Extract the (X, Y) coordinate from the center of the cell holding the provided text.  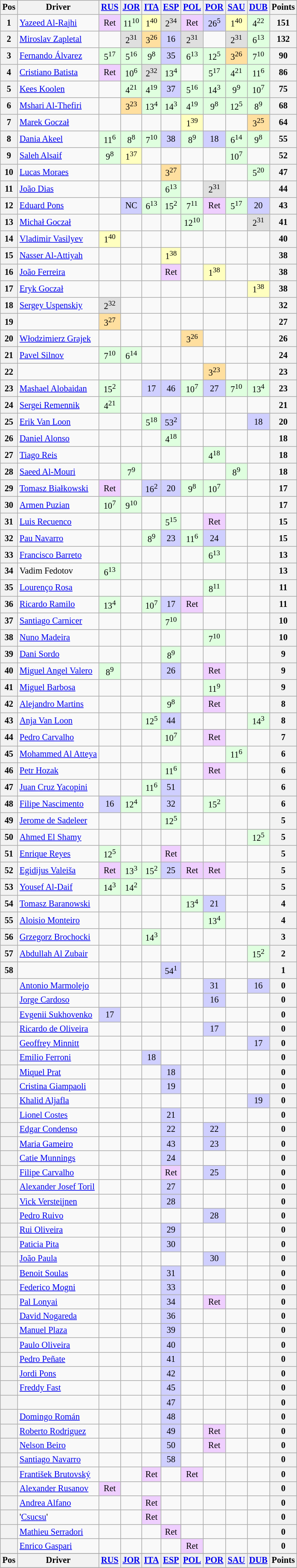
Ahmed El Shamy (58, 837)
Khalid Aljafla (58, 1101)
Vladimir Vasilyev (58, 239)
Cristina Giampaoli (58, 1087)
Aloisio Monteiro (58, 920)
Alexander Rusanov (58, 1489)
142 (131, 887)
Lourenço Rosa (58, 588)
Edgar Condenso (58, 1130)
Andrea Alfano (58, 1503)
Daniel Alonso (58, 439)
137 (131, 155)
Lionel Costes (58, 1115)
53 (9, 887)
František Brutovský (58, 1474)
Yazeed Al-Rajhi (58, 23)
Mashael Alobaidan (58, 388)
Pedro Carvalho (58, 737)
265 (214, 23)
75 (283, 90)
Saleh Alsaif (58, 155)
541 (171, 971)
54 (9, 904)
99 (236, 90)
Evgenii Sukhovenko (58, 1014)
520 (259, 172)
711 (192, 206)
Tomasz Baranowski (58, 904)
Filipe Carvalho (58, 1173)
Marek Goczał (58, 123)
133 (131, 871)
Petr Hozak (58, 771)
Mshari Al-Thefiri (58, 106)
Michał Goczał (58, 222)
68 (283, 106)
90 (283, 56)
Miquel Prat (58, 1072)
Emilio Ferroni (58, 1058)
132 (283, 39)
Maria Gameiro (58, 1144)
David Nogareda (58, 1316)
João Ferreira (58, 272)
Paulo Oliveira (58, 1345)
Federico Mogni (58, 1288)
Alexander Josef Toril (58, 1187)
325 (259, 123)
Armen Puzian (58, 504)
Filipe Nascimento (58, 804)
Roberto Rodriguez (58, 1431)
NC (131, 206)
Dani Sordo (58, 655)
Miroslav Zapletal (58, 39)
14 (9, 239)
Dania Akeel (58, 139)
Nuno Madeira (58, 638)
532 (171, 422)
1210 (192, 222)
Pal Lonyai (58, 1302)
811 (214, 588)
151 (283, 23)
Lucas Moraes (58, 172)
Jordi Pons (58, 1374)
Sergey Uspenskiy (58, 306)
Antonio Marmolejo (58, 986)
79 (131, 472)
Sergei Remennik (58, 405)
162 (151, 488)
86 (283, 73)
Włodzimierz Grajek (58, 339)
'Csucsu' (58, 1517)
Enrique Reyes (58, 854)
Geoffrey Minnitt (58, 1043)
Juan Cruz Yacopini (58, 788)
Grzegorz Brochocki (58, 937)
Mohammed Al Atteya (58, 755)
Luis Recuenco (58, 522)
Tomasz Białkowski (58, 488)
Alejandro Martins (58, 704)
Enrico Gaspari (58, 1546)
Saeed Al-Mouri (58, 472)
Rui Oliveira (58, 1230)
Pau Navarro (58, 538)
56 (9, 937)
Egidijus Valeiša (58, 871)
Abdullah Al Zubair (58, 953)
Vick Versteijnen (58, 1201)
Fernando Álvarez (58, 56)
Vadim Fedotov (58, 571)
Cristiano Batista (58, 73)
Pavel Silnov (58, 355)
Nelson Beiro (58, 1446)
Domingo Román (58, 1417)
Pedro Ruivo (58, 1216)
Freddy Fast (58, 1388)
Catie Munnings (58, 1158)
124 (131, 804)
João Paula (58, 1259)
Ricardo Ramilo (58, 604)
Ricardo de Oliveira (58, 1029)
57 (9, 953)
Yousef Al-Daif (58, 887)
139 (192, 123)
Pedro Peñate (58, 1359)
88 (131, 139)
Francisco Barreto (58, 555)
422 (259, 23)
234 (171, 23)
515 (171, 522)
Eryk Goczał (58, 289)
Jerome de Sadeleer (58, 821)
119 (214, 688)
Nasser Al-Attiyah (58, 255)
Manuel Plaza (58, 1331)
910 (131, 504)
106 (131, 73)
Mathieu Serradori (58, 1532)
Erik Van Loon (58, 422)
Santiago Carnicer (58, 621)
Kees Koolen (58, 90)
Santiago Navarro (58, 1460)
518 (151, 422)
João Dias (58, 189)
Miguel Angel Valero (58, 671)
64 (283, 123)
Eduard Pons (58, 206)
Anja Van Loon (58, 721)
Jorge Cardoso (58, 1000)
Tiago Reis (58, 455)
1110 (131, 23)
Paticia Pita (58, 1244)
Miguel Barbosa (58, 688)
12 (9, 206)
Benoit Soulas (58, 1273)
